Pinpoint the cell where the given text exists, returning its [X, Y] midpoint coordinate. 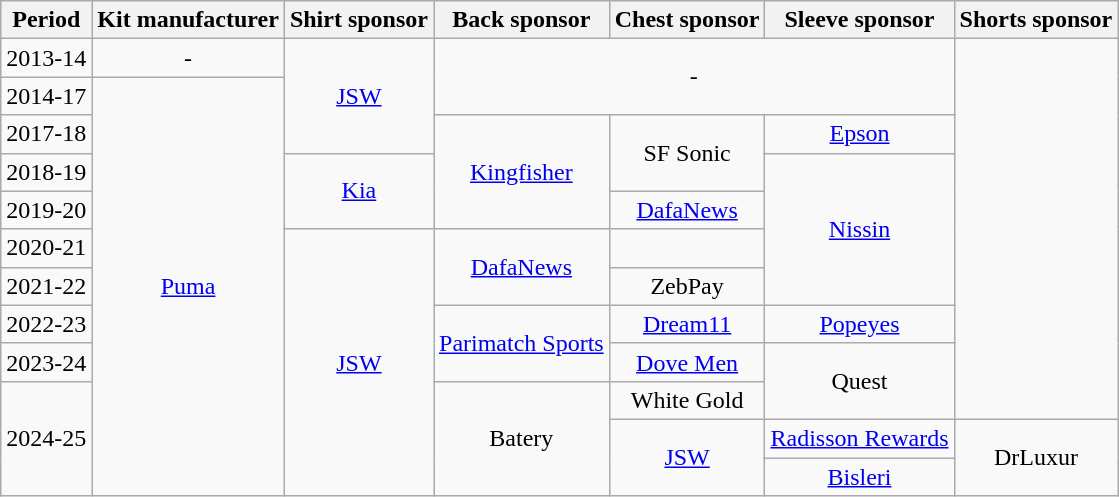
Shorts sponsor [1036, 20]
2019-20 [46, 210]
Bisleri [860, 477]
Parimatch Sports [522, 343]
Dream11 [687, 324]
Radisson Rewards [860, 438]
Kia [358, 191]
Back sponsor [522, 20]
Quest [860, 381]
2023-24 [46, 362]
Period [46, 20]
Epson [860, 134]
Sleeve sponsor [860, 20]
Kingfisher [522, 172]
Batery [522, 438]
SF Sonic [687, 153]
Shirt sponsor [358, 20]
Puma [188, 286]
2020-21 [46, 248]
DrLuxur [1036, 457]
2021-22 [46, 286]
Nissin [860, 229]
2018-19 [46, 172]
Chest sponsor [687, 20]
White Gold [687, 400]
2014-17 [46, 96]
Kit manufacturer [188, 20]
2017-18 [46, 134]
Dove Men [687, 362]
ZebPay [687, 286]
2013-14 [46, 58]
Popeyes [860, 324]
2024-25 [46, 438]
2022-23 [46, 324]
